Return (X, Y) of the center of cell containing provided text 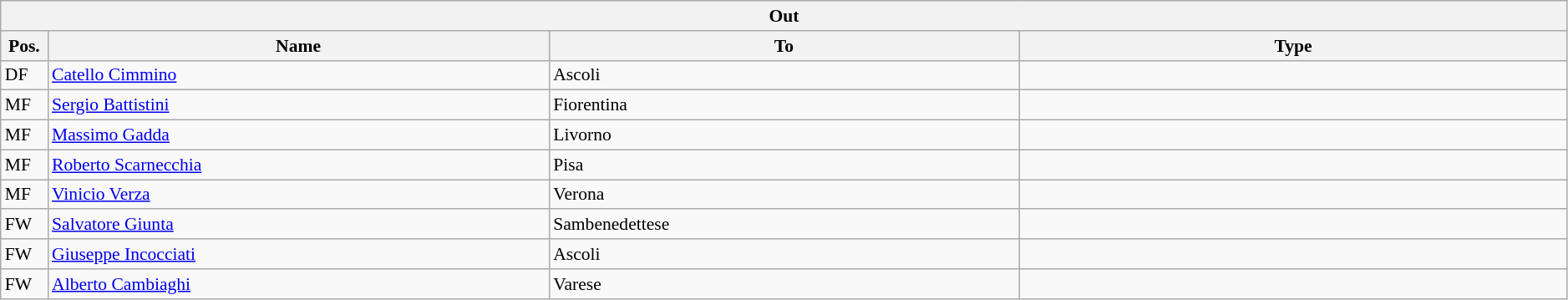
Vinicio Verza (298, 195)
Massimo Gadda (298, 135)
Pos. (24, 46)
Verona (784, 195)
Roberto Scarnecchia (298, 165)
Sergio Battistini (298, 105)
Giuseppe Incocciati (298, 254)
Varese (784, 284)
Out (784, 16)
Salvatore Giunta (298, 225)
Catello Cimmino (298, 75)
Alberto Cambiaghi (298, 284)
Sambenedettese (784, 225)
Type (1293, 46)
Name (298, 46)
Fiorentina (784, 105)
Livorno (784, 135)
DF (24, 75)
To (784, 46)
Pisa (784, 165)
